Detect which cell encompasses the target text, then output its [X, Y] center coordinate. 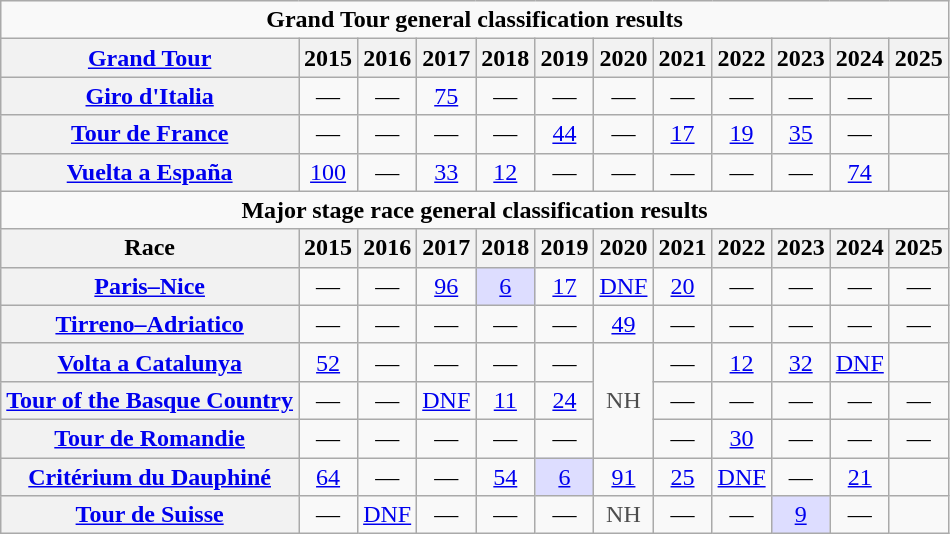
32 [800, 362]
44 [564, 134]
Tirreno–Adriatico [150, 324]
Volta a Catalunya [150, 362]
49 [624, 324]
Paris–Nice [150, 286]
91 [624, 477]
Tour de Romandie [150, 438]
Tour de Suisse [150, 515]
100 [328, 172]
Critérium du Dauphiné [150, 477]
30 [742, 438]
Grand Tour [150, 58]
96 [446, 286]
Major stage race general classification results [475, 210]
75 [446, 96]
74 [860, 172]
Giro d'Italia [150, 96]
9 [800, 515]
19 [742, 134]
Race [150, 248]
21 [860, 477]
25 [682, 477]
Tour of the Basque Country [150, 400]
20 [682, 286]
Vuelta a España [150, 172]
11 [506, 400]
64 [328, 477]
Tour de France [150, 134]
35 [800, 134]
24 [564, 400]
54 [506, 477]
Grand Tour general classification results [475, 20]
33 [446, 172]
52 [328, 362]
